Scan for the cell matching the given text and deliver its (x, y) coordinate at center. 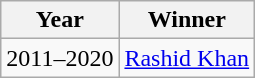
Year (60, 20)
2011–2020 (60, 58)
Rashid Khan (187, 58)
Winner (187, 20)
